Return the (x, y) coordinate for the center point of the cell that contains the specified text.  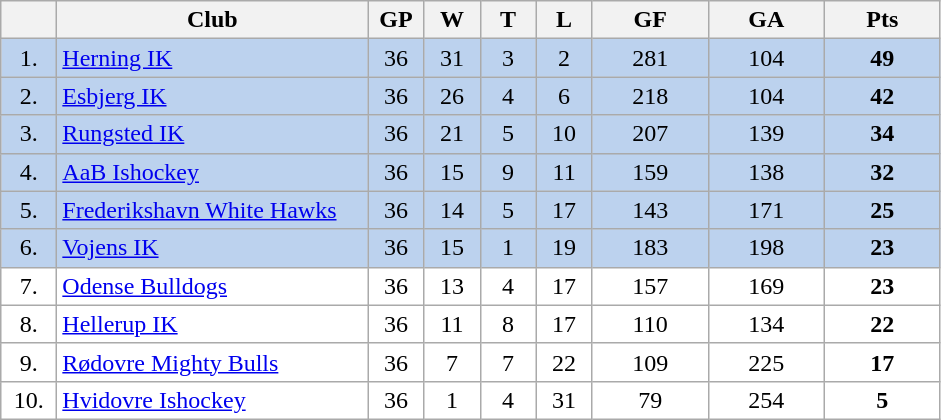
Herning IK (212, 58)
6 (564, 96)
8. (29, 324)
AaB Ishockey (212, 172)
109 (650, 362)
Club (212, 20)
9. (29, 362)
19 (564, 248)
10 (564, 134)
Odense Bulldogs (212, 286)
183 (650, 248)
143 (650, 210)
254 (766, 400)
GP (396, 20)
26 (452, 96)
Rødovre Mighty Bulls (212, 362)
10. (29, 400)
207 (650, 134)
3 (508, 58)
79 (650, 400)
Pts (882, 20)
13 (452, 286)
139 (766, 134)
8 (508, 324)
21 (452, 134)
32 (882, 172)
169 (766, 286)
Rungsted IK (212, 134)
134 (766, 324)
3. (29, 134)
Hellerup IK (212, 324)
6. (29, 248)
225 (766, 362)
138 (766, 172)
1. (29, 58)
7. (29, 286)
5. (29, 210)
2. (29, 96)
34 (882, 134)
49 (882, 58)
T (508, 20)
171 (766, 210)
9 (508, 172)
110 (650, 324)
W (452, 20)
14 (452, 210)
42 (882, 96)
157 (650, 286)
Vojens IK (212, 248)
159 (650, 172)
281 (650, 58)
4. (29, 172)
218 (650, 96)
2 (564, 58)
Frederikshavn White Hawks (212, 210)
L (564, 20)
198 (766, 248)
Hvidovre Ishockey (212, 400)
Esbjerg IK (212, 96)
GA (766, 20)
25 (882, 210)
GF (650, 20)
